Detect which cell encompasses the target text, then output its (X, Y) center coordinate. 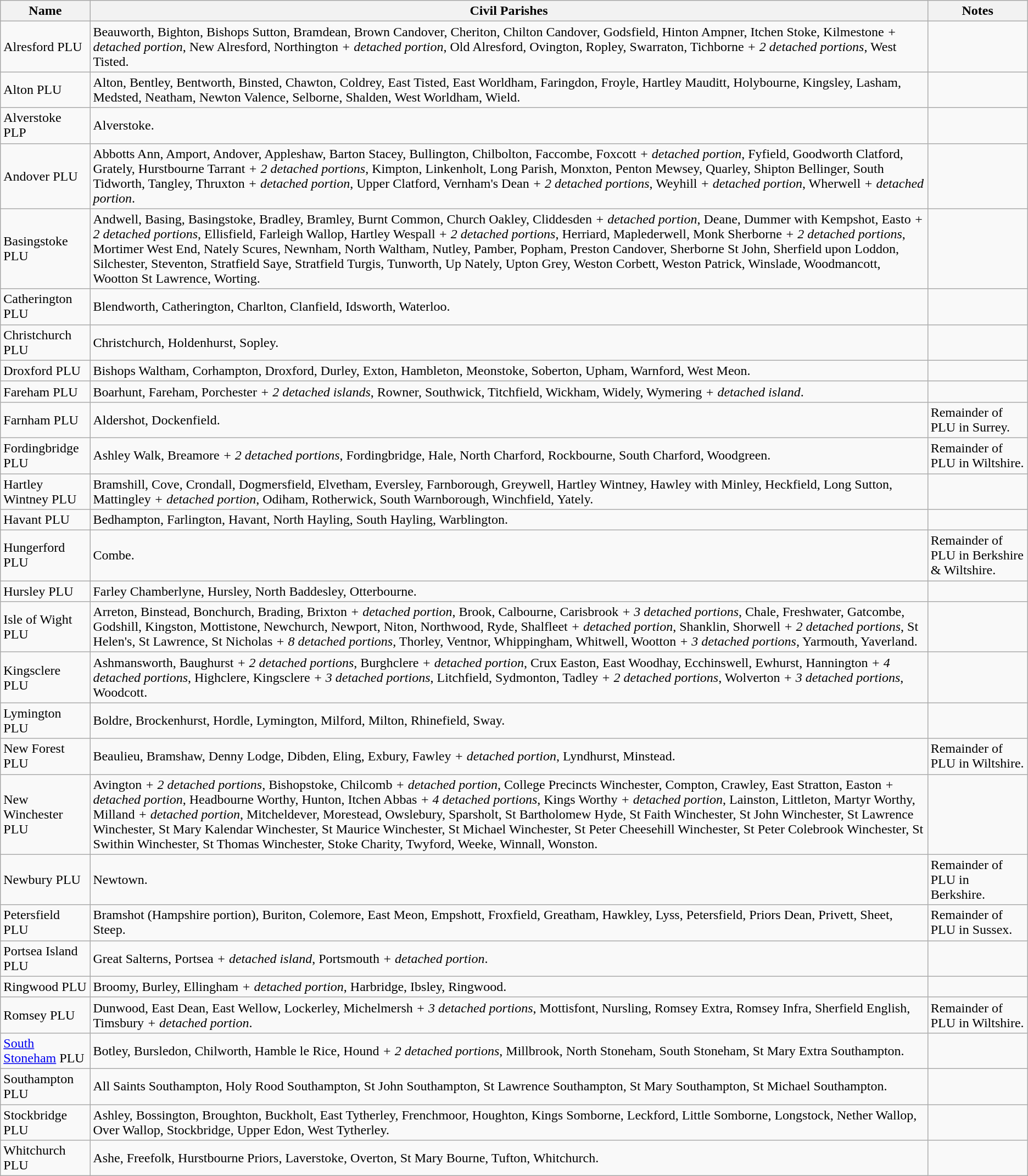
Christchurch PLU (45, 343)
Portsea Island PLU (45, 959)
Bedhampton, Farlington, Havant, North Hayling, South Hayling, Warblington. (509, 520)
Blendworth, Catherington, Charlton, Clanfield, Idsworth, Waterloo. (509, 306)
Newtown. (509, 880)
Remainder of PLU in Sussex. (977, 922)
Ashe, Freefolk, Hurstbourne Priors, Laverstoke, Overton, St Mary Bourne, Tufton, Whitchurch. (509, 1158)
New Forest PLU (45, 757)
Civil Parishes (509, 11)
Fareham PLU (45, 391)
Farnham PLU (45, 419)
Aldershot, Dockenfield. (509, 419)
Alverstoke. (509, 125)
Great Salterns, Portsea + detached island, Portsmouth + detached portion. (509, 959)
All Saints Southampton, Holy Rood Southampton, St John Southampton, St Lawrence Southampton, St Mary Southampton, St Michael Southampton. (509, 1086)
Alresford PLU (45, 47)
Boarhunt, Fareham, Porchester + 2 detached islands, Rowner, Southwick, Titchfield, Wickham, Widely, Wymering + detached island. (509, 391)
Basingstoke PLU (45, 249)
Name (45, 11)
Hartley Wintney PLU (45, 491)
Remainder of PLU in Surrey. (977, 419)
New Winchester PLU (45, 814)
Stockbridge PLU (45, 1122)
Hursley PLU (45, 591)
Southampton PLU (45, 1086)
Ringwood PLU (45, 987)
Ashley Walk, Breamore + 2 detached portions, Fordingbridge, Hale, North Charford, Rockbourne, South Charford, Woodgreen. (509, 456)
Droxford PLU (45, 371)
Bishops Waltham, Corhampton, Droxford, Durley, Exton, Hambleton, Meonstoke, Soberton, Upham, Warnford, West Meon. (509, 371)
Fordingbridge PLU (45, 456)
Whitchurch PLU (45, 1158)
Remainder of PLU in Berkshire. (977, 880)
Farley Chamberlyne, Hursley, North Baddesley, Otterbourne. (509, 591)
Andover PLU (45, 176)
Alton PLU (45, 90)
Notes (977, 11)
Hungerford PLU (45, 556)
Broomy, Burley, Ellingham + detached portion, Harbridge, Ibsley, Ringwood. (509, 987)
Catherington PLU (45, 306)
Lymington PLU (45, 720)
Boldre, Brockenhurst, Hordle, Lymington, Milford, Milton, Rhinefield, Sway. (509, 720)
Combe. (509, 556)
Botley, Bursledon, Chilworth, Hamble le Rice, Hound + 2 detached portions, Millbrook, North Stoneham, South Stoneham, St Mary Extra Southampton. (509, 1051)
Remainder of PLU in Berkshire & Wiltshire. (977, 556)
Isle of Wight PLU (45, 627)
Petersfield PLU (45, 922)
Romsey PLU (45, 1015)
Newbury PLU (45, 880)
Kingsclere PLU (45, 677)
Havant PLU (45, 520)
Alverstoke PLP (45, 125)
Beaulieu, Bramshaw, Denny Lodge, Dibden, Eling, Exbury, Fawley + detached portion, Lyndhurst, Minstead. (509, 757)
Christchurch, Holdenhurst, Sopley. (509, 343)
South Stoneham PLU (45, 1051)
